For the text-containing cell, return its midpoint in (x, y) coordinate format. 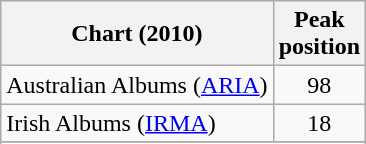
Australian Albums (ARIA) (137, 85)
18 (319, 123)
Chart (2010) (137, 34)
Peakposition (319, 34)
98 (319, 85)
Irish Albums (IRMA) (137, 123)
